Pinpoint the cell where the given text exists, returning its [x, y] midpoint coordinate. 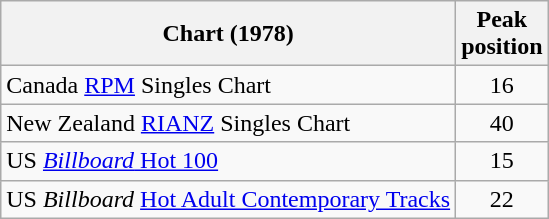
New Zealand RIANZ Singles Chart [228, 123]
40 [502, 123]
US Billboard Hot Adult Contemporary Tracks [228, 199]
Canada RPM Singles Chart [228, 85]
16 [502, 85]
15 [502, 161]
Peakposition [502, 34]
22 [502, 199]
Chart (1978) [228, 34]
US Billboard Hot 100 [228, 161]
